From the cell containing the given text, extract its center point as [X, Y] coordinate. 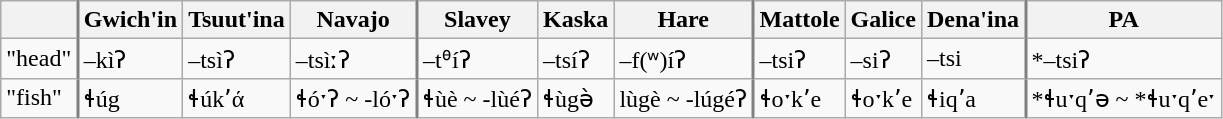
ɬiqʼa [973, 98]
–siʔ [883, 59]
Dena'ina [973, 20]
–tᶿíʔ [478, 59]
Hare [684, 20]
Kaska [575, 20]
"fish" [40, 98]
"head" [40, 59]
*–tsiʔ [1123, 59]
Slavey [478, 20]
Navajo [353, 20]
ɬúg [130, 98]
–tsiʔ [799, 59]
ɬúkʼά [237, 98]
–tsi [973, 59]
Galice [883, 20]
Gwich'in [130, 20]
Tsuut'ina [237, 20]
–tsìʔ [237, 59]
–tsìːʔ [353, 59]
PA [1123, 20]
–tsíʔ [575, 59]
ɬùgə̀ [575, 98]
Mattole [799, 20]
–f(ʷ)íʔ [684, 59]
ɬóˑʔ ~ -lóˑʔ [353, 98]
–kìʔ [130, 59]
ɬùè ~ -lùéʔ [478, 98]
*ɬuˑqʼə ~ *ɬuˑqʼeˑ [1123, 98]
lùgè ~ -lúgéʔ [684, 98]
